Search for the cell housing the specified text and yield its [x, y] center coordinate. 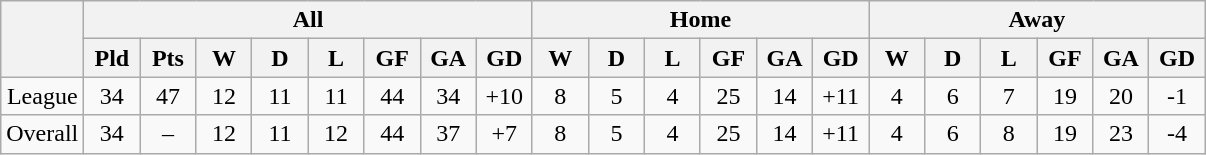
47 [168, 96]
League [42, 96]
+7 [504, 134]
+10 [504, 96]
All [308, 20]
7 [1009, 96]
-1 [1177, 96]
23 [1121, 134]
– [168, 134]
Away [1037, 20]
Home [700, 20]
Overall [42, 134]
Pld [112, 58]
37 [448, 134]
Pts [168, 58]
20 [1121, 96]
-4 [1177, 134]
